Provide the (x, y) coordinate of the cell's center where the given text is located.  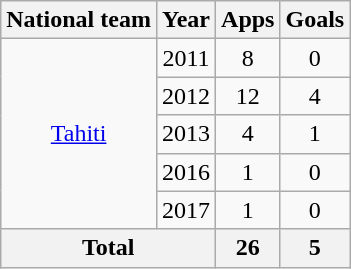
Year (186, 20)
2011 (186, 58)
2017 (186, 210)
2013 (186, 134)
Total (108, 248)
5 (315, 248)
8 (248, 58)
12 (248, 96)
Tahiti (79, 134)
2016 (186, 172)
26 (248, 248)
Apps (248, 20)
2012 (186, 96)
National team (79, 20)
Goals (315, 20)
